Capture the cell that displays the provided text and extract its (X, Y) central coordinate. 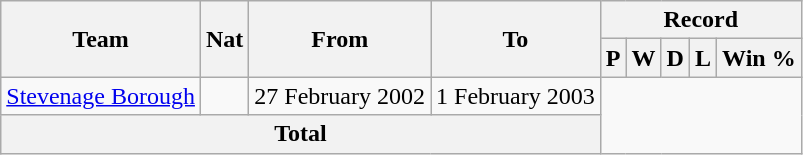
Nat (224, 39)
To (516, 39)
L (702, 58)
Win % (760, 58)
27 February 2002 (340, 96)
1 February 2003 (516, 96)
From (340, 39)
W (644, 58)
Team (101, 39)
P (613, 58)
Record (700, 20)
Stevenage Borough (101, 96)
Total (301, 134)
D (675, 58)
